For the text-containing cell, return its midpoint in [X, Y] coordinate format. 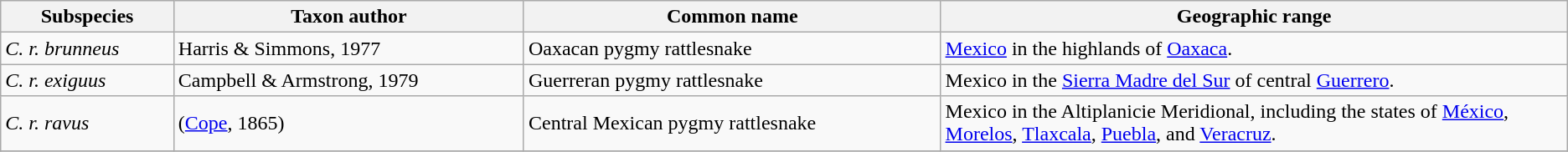
Harris & Simmons, 1977 [348, 48]
Mexico in the Altiplanicie Meridional, including the states of México, Morelos, Tlaxcala, Puebla, and Veracruz. [1254, 124]
Mexico in the Sierra Madre del Sur of central Guerrero. [1254, 80]
Mexico in the highlands of Oaxaca. [1254, 48]
Central Mexican pygmy rattlesnake [732, 124]
C. r. exiguus [87, 80]
C. r. ravus [87, 124]
Taxon author [348, 17]
(Cope, 1865) [348, 124]
Common name [732, 17]
Campbell & Armstrong, 1979 [348, 80]
Oaxacan pygmy rattlesnake [732, 48]
C. r. brunneus [87, 48]
Geographic range [1254, 17]
Subspecies [87, 17]
Guerreran pygmy rattlesnake [732, 80]
